Identify which cell holds the provided text, then report its (X, Y) central coordinate. 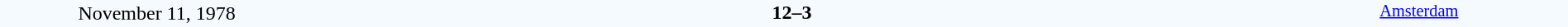
November 11, 1978 (157, 13)
Amsterdam (1419, 13)
12–3 (791, 12)
